Pinpoint the cell where the given text exists, returning its (x, y) midpoint coordinate. 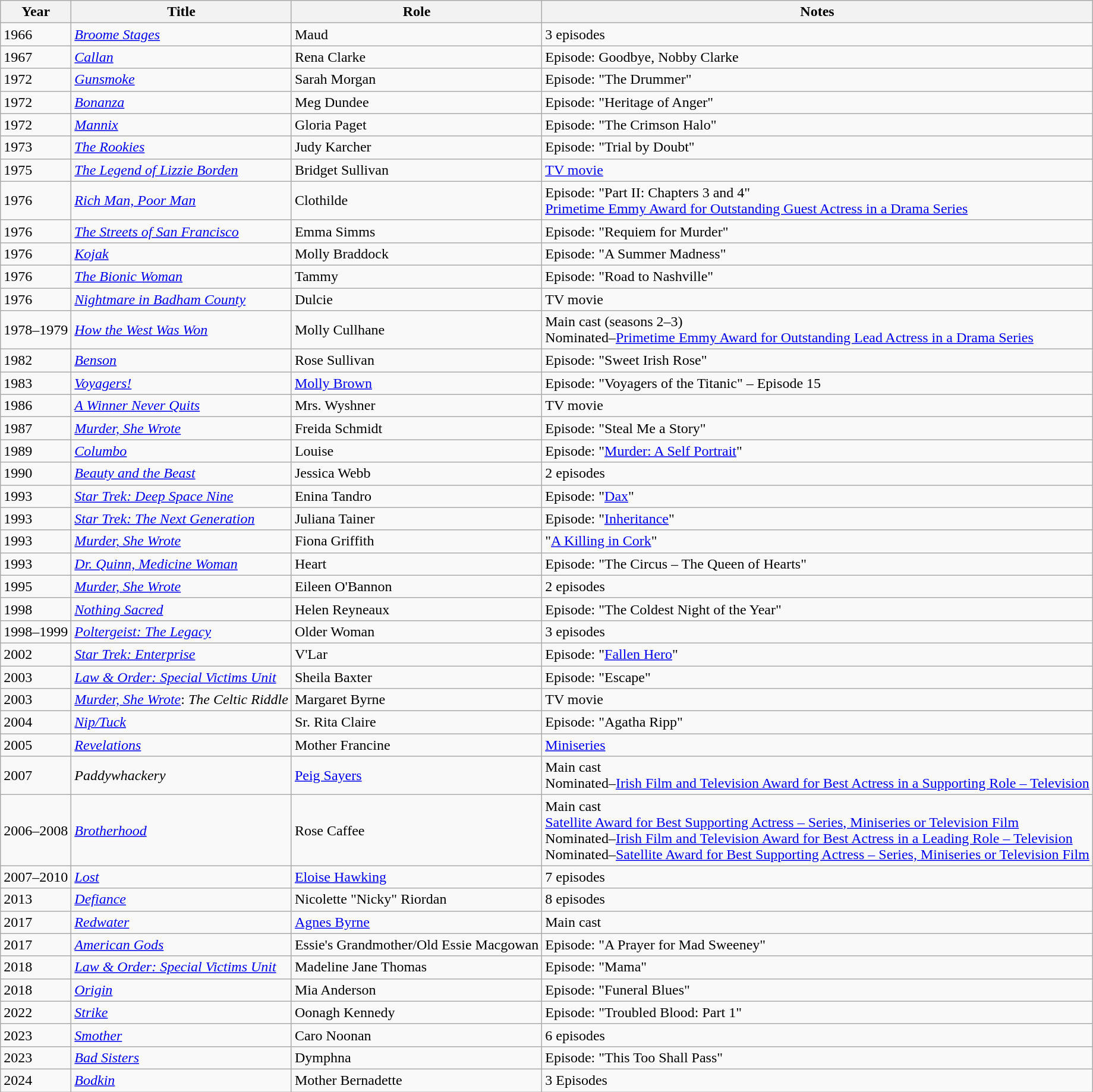
1998 (36, 609)
Sr. Rita Claire (416, 722)
Main cast (818, 922)
Mia Anderson (416, 990)
Episode: "A Prayer for Mad Sweeney" (818, 945)
Nip/Tuck (182, 722)
Episode: "Steal Me a Story" (818, 428)
Dymphna (416, 1058)
Episode: "A Summer Madness" (818, 254)
1966 (36, 34)
Broome Stages (182, 34)
Episode: "Mama" (818, 967)
Origin (182, 990)
Gloria Paget (416, 125)
Revelations (182, 745)
Episode: "Dax" (818, 496)
Episode: "The Circus – The Queen of Hearts" (818, 564)
Main castNominated–Irish Film and Television Award for Best Actress in a Supporting Role – Television (818, 776)
1998–1999 (36, 632)
Poltergeist: The Legacy (182, 632)
2007 (36, 776)
Juliana Tainer (416, 519)
2013 (36, 900)
Molly Braddock (416, 254)
Paddywhackery (182, 776)
1990 (36, 474)
Bad Sisters (182, 1058)
8 episodes (818, 900)
Meg Dundee (416, 102)
2024 (36, 1080)
Episode: "Funeral Blues" (818, 990)
Mrs. Wyshner (416, 406)
Episode: "Escape" (818, 677)
Title (182, 12)
Helen Reyneaux (416, 609)
Freida Schmidt (416, 428)
Nightmare in Badham County (182, 299)
Episode: "Agatha Ripp" (818, 722)
Nothing Sacred (182, 609)
Enina Tandro (416, 496)
1995 (36, 586)
Judy Karcher (416, 147)
Maud (416, 34)
Bonanza (182, 102)
Smother (182, 1035)
7 episodes (818, 877)
1975 (36, 170)
Eloise Hawking (416, 877)
Episode: "Requiem for Murder" (818, 231)
Clothilde (416, 201)
2022 (36, 1012)
Jessica Webb (416, 474)
1986 (36, 406)
Rose Sullivan (416, 361)
Eileen O'Bannon (416, 586)
Episode: "Inheritance" (818, 519)
2007–2010 (36, 877)
Episode: "Part II: Chapters 3 and 4"Primetime Emmy Award for Outstanding Guest Actress in a Drama Series (818, 201)
Star Trek: Enterprise (182, 654)
Defiance (182, 900)
Episode: "The Coldest Night of the Year" (818, 609)
6 episodes (818, 1035)
Gunsmoke (182, 80)
Episode: "Trial by Doubt" (818, 147)
A Winner Never Quits (182, 406)
Rose Caffee (416, 831)
Madeline Jane Thomas (416, 967)
Caro Noonan (416, 1035)
Episode: Goodbye, Nobby Clarke (818, 57)
The Streets of San Francisco (182, 231)
Oonagh Kennedy (416, 1012)
Benson (182, 361)
Molly Cullhane (416, 330)
Episode: "Heritage of Anger" (818, 102)
Brotherhood (182, 831)
2002 (36, 654)
Nicolette "Nicky" Riordan (416, 900)
Redwater (182, 922)
Louise (416, 451)
Beauty and the Beast (182, 474)
Murder, She Wrote: The Celtic Riddle (182, 700)
Lost (182, 877)
Kojak (182, 254)
Sarah Morgan (416, 80)
Episode: "This Too Shall Pass" (818, 1058)
Dr. Quinn, Medicine Woman (182, 564)
Mother Bernadette (416, 1080)
Tammy (416, 276)
Sheila Baxter (416, 677)
V'Lar (416, 654)
Episode: "Troubled Blood: Part 1" (818, 1012)
Episode: "Road to Nashville" (818, 276)
American Gods (182, 945)
The Rookies (182, 147)
Star Trek: Deep Space Nine (182, 496)
Voyagers! (182, 383)
Margaret Byrne (416, 700)
1973 (36, 147)
Emma Simms (416, 231)
2004 (36, 722)
Molly Brown (416, 383)
1989 (36, 451)
1982 (36, 361)
2005 (36, 745)
Peig Sayers (416, 776)
Bridget Sullivan (416, 170)
1983 (36, 383)
Episode: "The Drummer" (818, 80)
The Bionic Woman (182, 276)
Main cast (seasons 2–3)Nominated–Primetime Emmy Award for Outstanding Lead Actress in a Drama Series (818, 330)
Columbo (182, 451)
"A Killing in Cork" (818, 541)
2006–2008 (36, 831)
Fiona Griffith (416, 541)
Mannix (182, 125)
3 Episodes (818, 1080)
Strike (182, 1012)
Episode: "The Crimson Halo" (818, 125)
Notes (818, 12)
Heart (416, 564)
Rich Man, Poor Man (182, 201)
Episode: "Fallen Hero" (818, 654)
Role (416, 12)
Rena Clarke (416, 57)
Dulcie (416, 299)
Star Trek: The Next Generation (182, 519)
Mother Francine (416, 745)
The Legend of Lizzie Borden (182, 170)
Year (36, 12)
Episode: "Sweet Irish Rose" (818, 361)
Episode: "Murder: A Self Portrait" (818, 451)
Episode: "Voyagers of the Titanic" – Episode 15 (818, 383)
1987 (36, 428)
Bodkin (182, 1080)
Miniseries (818, 745)
Older Woman (416, 632)
Agnes Byrne (416, 922)
How the West Was Won (182, 330)
1978–1979 (36, 330)
Callan (182, 57)
Essie's Grandmother/Old Essie Macgowan (416, 945)
1967 (36, 57)
